Return the (x, y) coordinate for the center point of the cell that contains the specified text.  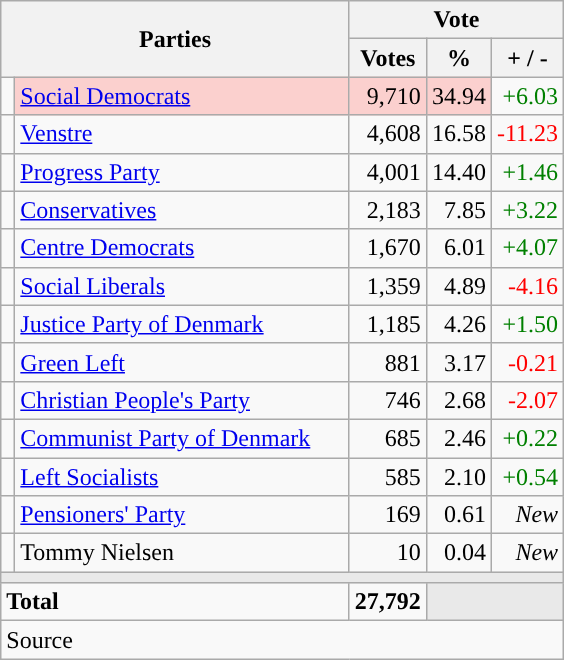
+4.07 (527, 248)
2.46 (458, 438)
% (458, 58)
Total (176, 602)
Vote (456, 20)
+0.22 (527, 438)
Centre Democrats (182, 248)
4.26 (458, 324)
Votes (388, 58)
Christian People's Party (182, 400)
Social Liberals (182, 286)
6.01 (458, 248)
34.94 (458, 96)
Progress Party (182, 172)
+0.54 (527, 477)
Communist Party of Denmark (182, 438)
-11.23 (527, 134)
4,001 (388, 172)
Green Left (182, 362)
1,670 (388, 248)
881 (388, 362)
685 (388, 438)
+1.50 (527, 324)
16.58 (458, 134)
4.89 (458, 286)
+6.03 (527, 96)
+1.46 (527, 172)
Left Socialists (182, 477)
4,608 (388, 134)
Social Democrats (182, 96)
9,710 (388, 96)
14.40 (458, 172)
746 (388, 400)
Pensioners' Party (182, 515)
Conservatives (182, 210)
Venstre (182, 134)
1,185 (388, 324)
0.04 (458, 553)
27,792 (388, 602)
1,359 (388, 286)
+3.22 (527, 210)
+ / - (527, 58)
7.85 (458, 210)
169 (388, 515)
2.68 (458, 400)
Tommy Nielsen (182, 553)
Source (282, 640)
Justice Party of Denmark (182, 324)
Parties (176, 39)
2.10 (458, 477)
-4.16 (527, 286)
2,183 (388, 210)
10 (388, 553)
3.17 (458, 362)
-2.07 (527, 400)
-0.21 (527, 362)
585 (388, 477)
0.61 (458, 515)
